Determine the [x, y] coordinate at the center of the cell enclosing the given text.  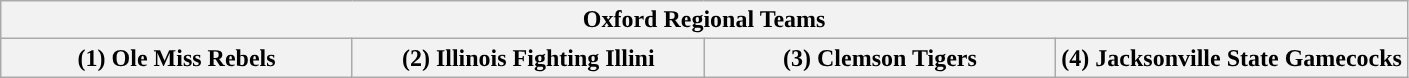
(1) Ole Miss Rebels [177, 58]
Oxford Regional Teams [704, 20]
(4) Jacksonville State Gamecocks [1232, 58]
(3) Clemson Tigers [880, 58]
(2) Illinois Fighting Illini [528, 58]
